Determine the [x, y] coordinate at the center of the cell enclosing the given text.  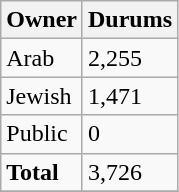
Jewish [42, 96]
Durums [130, 20]
3,726 [130, 172]
2,255 [130, 58]
0 [130, 134]
Total [42, 172]
1,471 [130, 96]
Owner [42, 20]
Public [42, 134]
Arab [42, 58]
